Determine the (X, Y) coordinate at the center of the cell enclosing the given text.  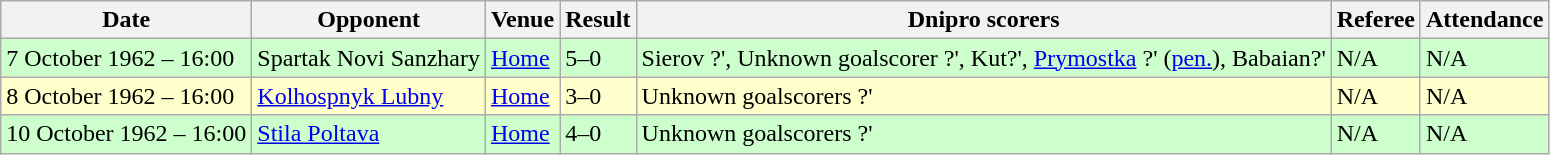
Date (126, 20)
Dnipro scorers (984, 20)
3–0 (598, 96)
Result (598, 20)
10 October 1962 – 16:00 (126, 134)
Sierov ?', Unknown goalscorer ?', Kut?', Prymostka ?' (pen.), Babaian?' (984, 58)
Referee (1376, 20)
Opponent (369, 20)
7 October 1962 – 16:00 (126, 58)
Stila Poltava (369, 134)
Venue (522, 20)
Kolhospnyk Lubny (369, 96)
8 October 1962 – 16:00 (126, 96)
Attendance (1484, 20)
4–0 (598, 134)
5–0 (598, 58)
Spartak Novi Sanzhary (369, 58)
